Provide the [x, y] coordinate of the cell's center where the given text is located.  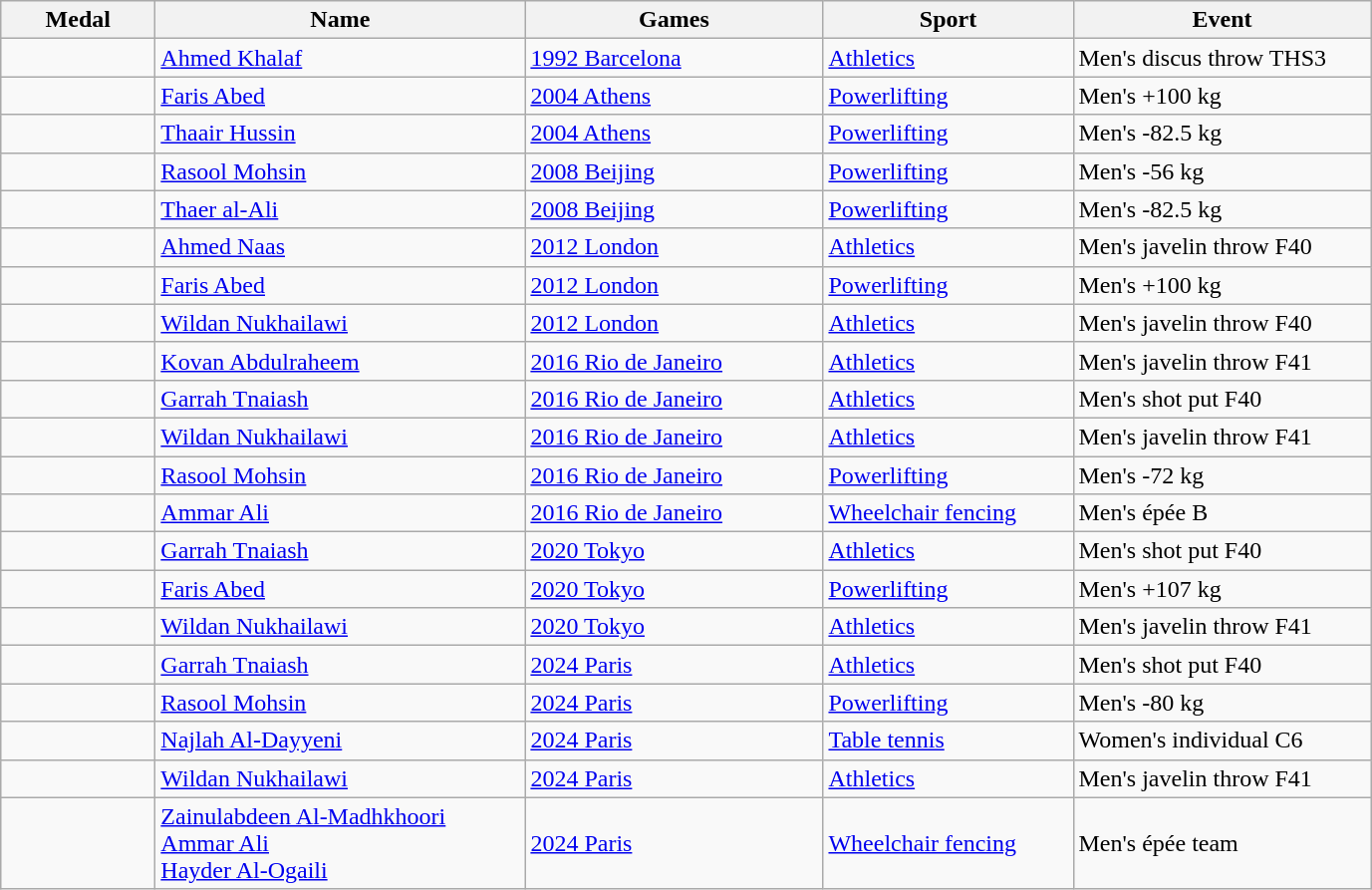
Games [674, 20]
Men's -72 kg [1222, 475]
Men's discus throw THS3 [1222, 58]
Men's épée team [1222, 843]
Men's +107 kg [1222, 589]
Thaer al-Ali [341, 209]
Women's individual C6 [1222, 741]
Men's -56 kg [1222, 171]
Kovan Abdulraheem [341, 361]
Sport [949, 20]
Men's épée B [1222, 513]
Thaair Hussin [341, 134]
Ammar Ali [341, 513]
Zainulabdeen Al-MadhkhooriAmmar AliHayder Al-Ogaili [341, 843]
Ahmed Naas [341, 247]
Event [1222, 20]
1992 Barcelona [674, 58]
Najlah Al-Dayyeni [341, 741]
Ahmed Khalaf [341, 58]
Medal [78, 20]
Men's -80 kg [1222, 703]
Name [341, 20]
Table tennis [949, 741]
